Find where the given text appears and provide that cell's center as [X, Y] coordinate. 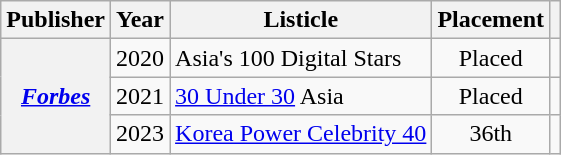
36th [491, 134]
2020 [140, 58]
Year [140, 20]
2023 [140, 134]
Asia's 100 Digital Stars [301, 58]
Forbes [56, 96]
Listicle [301, 20]
30 Under 30 Asia [301, 96]
2021 [140, 96]
Korea Power Celebrity 40 [301, 134]
Placement [491, 20]
Publisher [56, 20]
